Capture the cell that displays the provided text and extract its [X, Y] central coordinate. 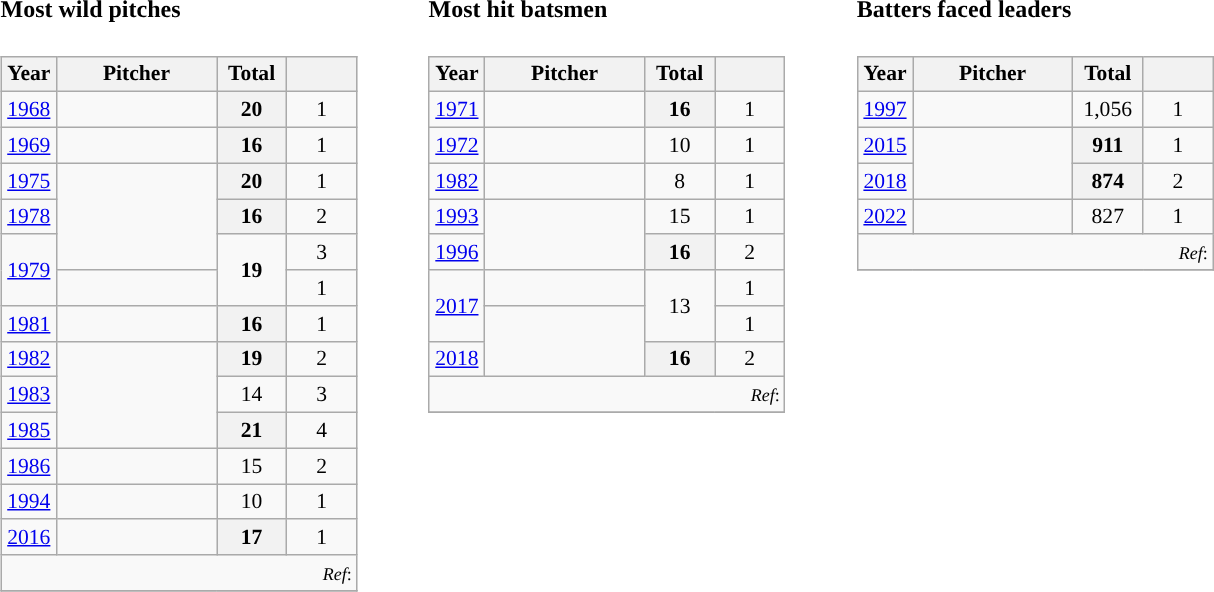
4 [322, 430]
874 [1108, 181]
1978 [28, 217]
1,056 [1108, 110]
1971 [456, 110]
1996 [456, 252]
1981 [28, 323]
2022 [884, 217]
21 [251, 430]
1969 [28, 145]
2016 [28, 537]
1968 [28, 110]
1983 [28, 395]
1972 [456, 145]
1997 [884, 110]
2015 [884, 145]
1986 [28, 466]
1994 [28, 502]
2017 [456, 306]
1985 [28, 430]
1975 [28, 181]
8 [680, 181]
17 [251, 537]
1979 [28, 270]
827 [1108, 217]
1993 [456, 217]
14 [251, 395]
911 [1108, 145]
13 [680, 306]
